Determine the [x, y] coordinate at the center of the cell enclosing the given text.  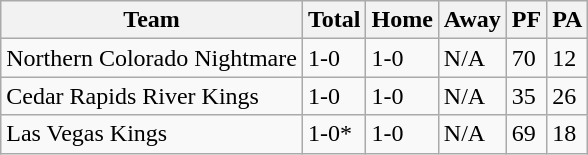
Away [472, 20]
69 [526, 134]
12 [568, 58]
Cedar Rapids River Kings [152, 96]
Total [334, 20]
Northern Colorado Nightmare [152, 58]
Las Vegas Kings [152, 134]
PF [526, 20]
70 [526, 58]
35 [526, 96]
Team [152, 20]
Home [402, 20]
18 [568, 134]
1-0* [334, 134]
PA [568, 20]
26 [568, 96]
